Search for the cell housing the specified text and yield its (X, Y) center coordinate. 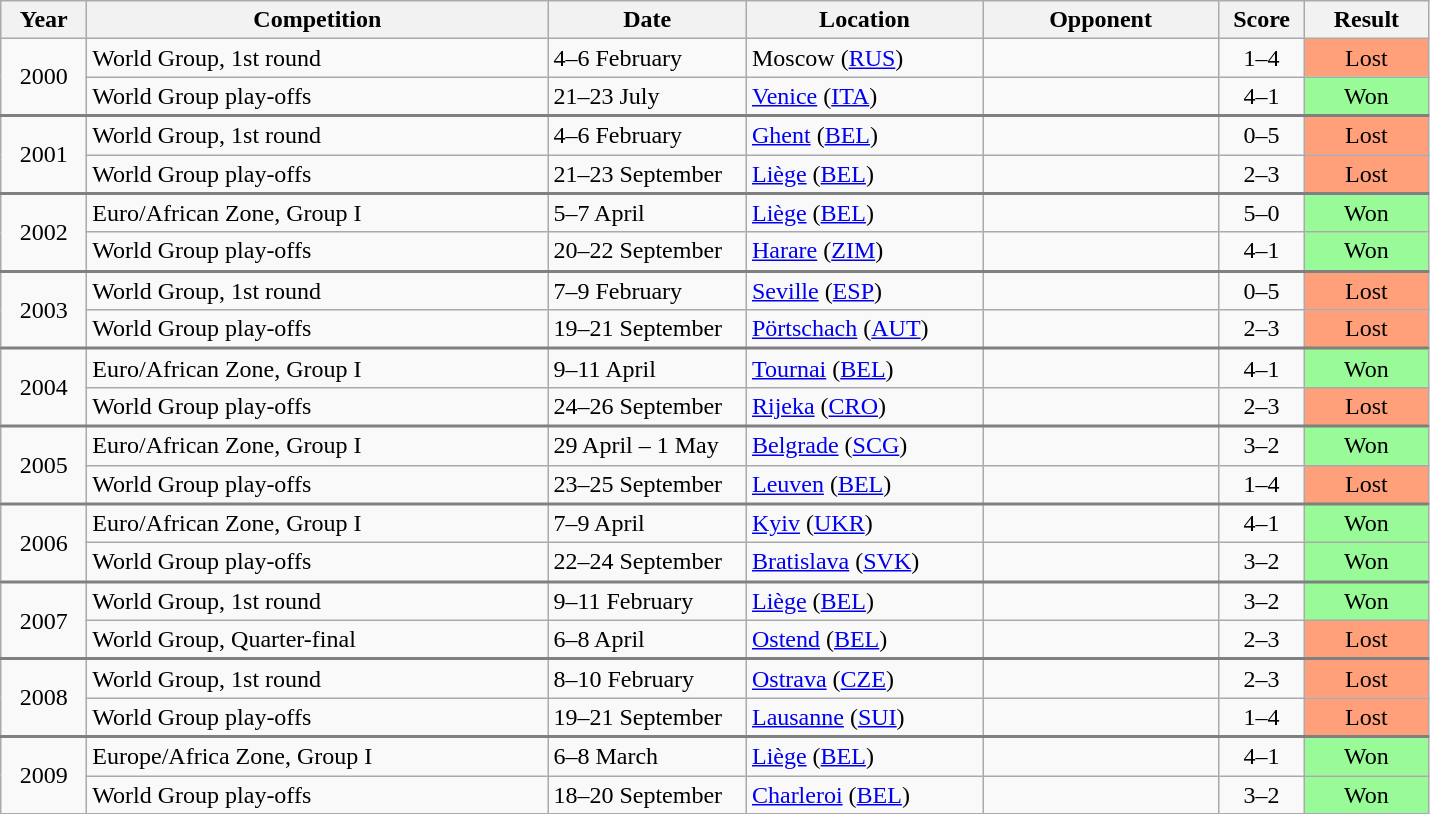
5–7 April (648, 212)
Result (1367, 20)
23–25 September (648, 484)
Harare (ZIM) (864, 252)
21–23 July (648, 96)
2003 (44, 310)
20–22 September (648, 252)
6–8 April (648, 640)
Europe/Africa Zone, Group I (318, 756)
9–11 February (648, 600)
24–26 September (648, 406)
Seville (ESP) (864, 290)
Ghent (BEL) (864, 136)
Leuven (BEL) (864, 484)
21–23 September (648, 174)
Tournai (BEL) (864, 368)
Moscow (RUS) (864, 58)
2009 (44, 776)
Ostrava (CZE) (864, 678)
Rijeka (CRO) (864, 406)
22–24 September (648, 562)
Charleroi (BEL) (864, 795)
Score (1262, 20)
5–0 (1262, 212)
2006 (44, 543)
2005 (44, 465)
Belgrade (SCG) (864, 446)
6–8 March (648, 756)
World Group, Quarter-final (318, 640)
2001 (44, 155)
7–9 February (648, 290)
Ostend (BEL) (864, 640)
Venice (ITA) (864, 96)
2002 (44, 232)
Competition (318, 20)
Opponent (1100, 20)
9–11 April (648, 368)
2004 (44, 388)
18–20 September (648, 795)
Year (44, 20)
Pörtschach (AUT) (864, 330)
2000 (44, 78)
Kyiv (UKR) (864, 524)
29 April – 1 May (648, 446)
2007 (44, 620)
Bratislava (SVK) (864, 562)
8–10 February (648, 678)
2008 (44, 698)
Date (648, 20)
Location (864, 20)
7–9 April (648, 524)
Lausanne (SUI) (864, 718)
